Detect which cell encompasses the target text, then output its (x, y) center coordinate. 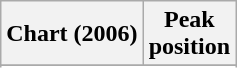
Chart (2006) (72, 34)
Peakposition (189, 34)
